Determine the [x, y] coordinate at the center of the cell enclosing the given text.  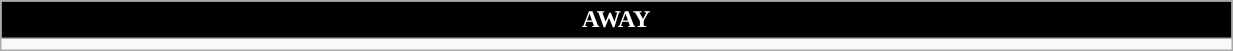
AWAY [616, 20]
